Scan for the cell matching the given text and deliver its [X, Y] coordinate at center. 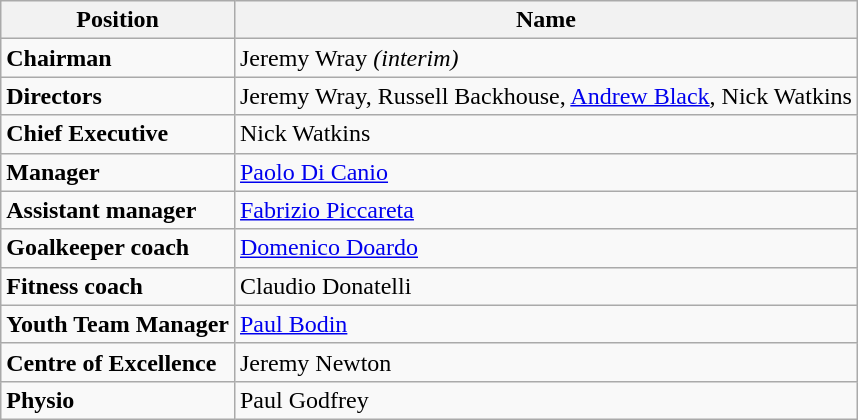
Fabrizio Piccareta [546, 210]
Jeremy Newton [546, 362]
Physio [118, 400]
Paolo Di Canio [546, 172]
Jeremy Wray (interim) [546, 58]
Chief Executive [118, 134]
Manager [118, 172]
Chairman [118, 58]
Jeremy Wray, Russell Backhouse, Andrew Black, Nick Watkins [546, 96]
Goalkeeper coach [118, 248]
Nick Watkins [546, 134]
Position [118, 20]
Name [546, 20]
Paul Bodin [546, 324]
Domenico Doardo [546, 248]
Youth Team Manager [118, 324]
Directors [118, 96]
Centre of Excellence [118, 362]
Assistant manager [118, 210]
Claudio Donatelli [546, 286]
Paul Godfrey [546, 400]
Fitness coach [118, 286]
